Provide the [X, Y] coordinate of the cell's center where the given text is located.  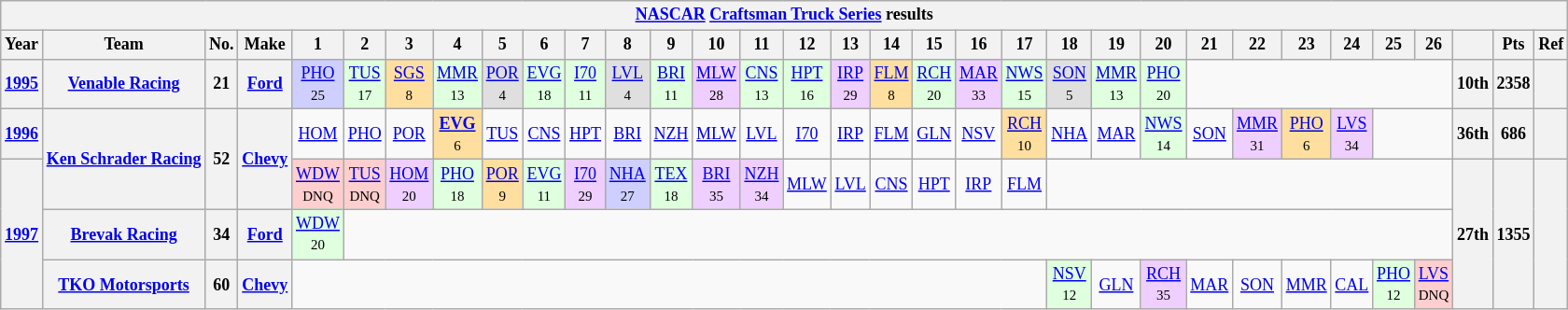
MAR33 [979, 84]
12 [806, 45]
6 [544, 45]
1997 [22, 233]
NHA [1070, 134]
PHO12 [1394, 285]
TUSDNQ [364, 184]
9 [671, 45]
1 [318, 45]
HOM20 [409, 184]
CAL [1351, 285]
NSV12 [1070, 285]
EVG11 [544, 184]
Pts [1514, 45]
14 [891, 45]
34 [222, 234]
15 [934, 45]
686 [1514, 134]
26 [1434, 45]
SON5 [1070, 84]
16 [979, 45]
3 [409, 45]
FLM8 [891, 84]
17 [1025, 45]
25 [1394, 45]
HPT16 [806, 84]
Ken Schrader Racing [123, 159]
22 [1258, 45]
Venable Racing [123, 84]
5 [502, 45]
7 [586, 45]
LVSDNQ [1434, 285]
MMR31 [1258, 134]
BRI35 [717, 184]
MLW28 [717, 84]
SGS8 [409, 84]
RCH10 [1025, 134]
52 [222, 159]
10 [717, 45]
NHA27 [627, 184]
TEX18 [671, 184]
PHO25 [318, 84]
PHO20 [1163, 84]
Brevak Racing [123, 234]
EVG18 [544, 84]
WDW20 [318, 234]
11 [762, 45]
BRI [627, 134]
I7029 [586, 184]
PHO [364, 134]
19 [1116, 45]
MMR [1307, 285]
EVG6 [457, 134]
2358 [1514, 84]
13 [850, 45]
8 [627, 45]
NWS15 [1025, 84]
Ref [1551, 45]
NZH34 [762, 184]
1996 [22, 134]
1995 [22, 84]
20 [1163, 45]
WDWDNQ [318, 184]
RCH35 [1163, 285]
PHO18 [457, 184]
TUS17 [364, 84]
POR9 [502, 184]
18 [1070, 45]
RCH20 [934, 84]
2 [364, 45]
CNS13 [762, 84]
LVS34 [1351, 134]
Make [265, 45]
TUS [502, 134]
BRI11 [671, 84]
NSV [979, 134]
1355 [1514, 233]
60 [222, 285]
POR4 [502, 84]
23 [1307, 45]
NASCAR Craftsman Truck Series results [784, 15]
PHO6 [1307, 134]
TKO Motorsports [123, 285]
No. [222, 45]
I70 [806, 134]
NZH [671, 134]
NWS14 [1163, 134]
10th [1473, 84]
27th [1473, 233]
36th [1473, 134]
Year [22, 45]
POR [409, 134]
I7011 [586, 84]
24 [1351, 45]
HOM [318, 134]
LVL4 [627, 84]
IRP29 [850, 84]
Team [123, 45]
4 [457, 45]
